Locate the cell with the specified text and output its [x, y] center coordinate. 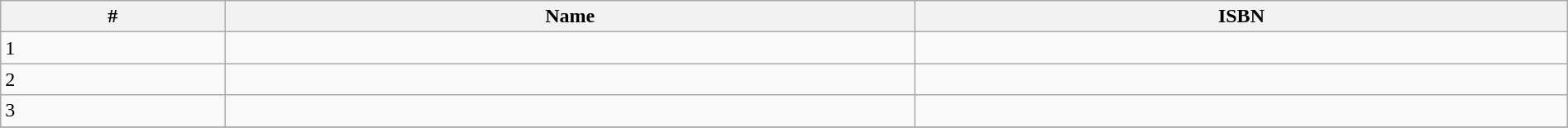
Name [571, 17]
2 [112, 79]
1 [112, 48]
# [112, 17]
3 [112, 111]
ISBN [1242, 17]
